Return (X, Y) of the center of cell containing provided text 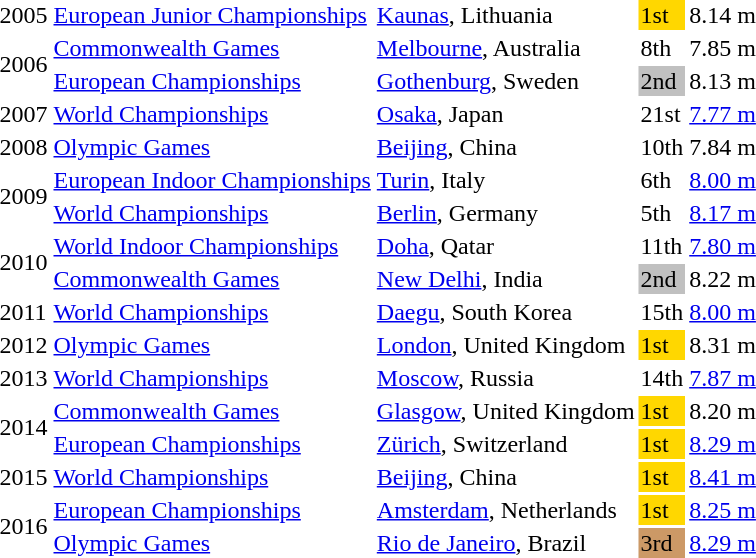
Melbourne, Australia (506, 48)
European Indoor Championships (212, 180)
Kaunas, Lithuania (506, 15)
6th (662, 180)
Gothenburg, Sweden (506, 81)
Daegu, South Korea (506, 312)
Osaka, Japan (506, 114)
5th (662, 213)
10th (662, 147)
World Indoor Championships (212, 246)
Turin, Italy (506, 180)
Doha, Qatar (506, 246)
Rio de Janeiro, Brazil (506, 543)
21st (662, 114)
15th (662, 312)
Glasgow, United Kingdom (506, 411)
European Junior Championships (212, 15)
Moscow, Russia (506, 378)
New Delhi, India (506, 279)
Zürich, Switzerland (506, 444)
3rd (662, 543)
Amsterdam, Netherlands (506, 510)
London, United Kingdom (506, 345)
14th (662, 378)
Berlin, Germany (506, 213)
11th (662, 246)
8th (662, 48)
